For the text-containing cell, return its midpoint in [x, y] coordinate format. 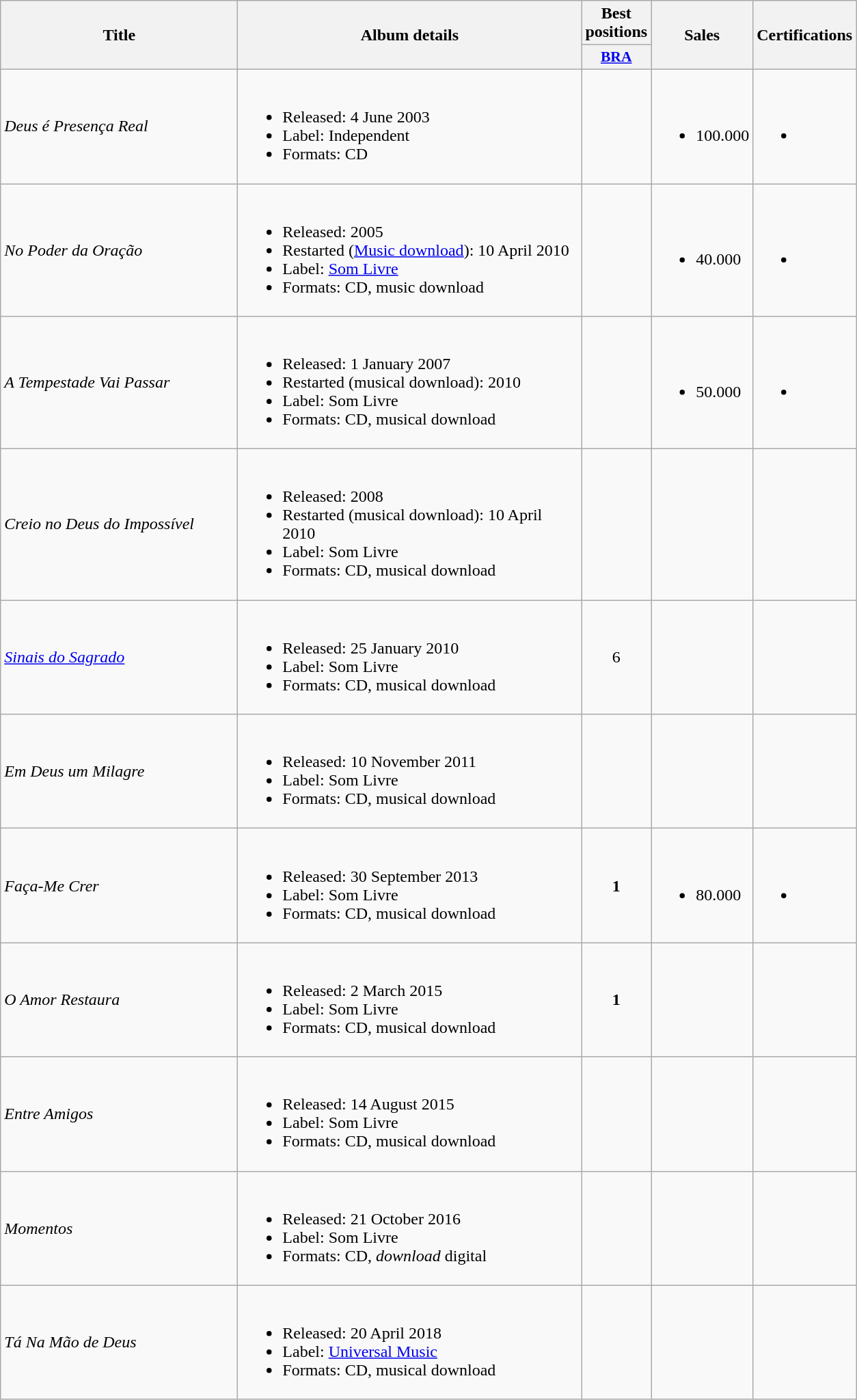
Certifications [805, 36]
Album details [410, 36]
Em Deus um Milagre [119, 771]
100.000 [703, 126]
Released: 2008Restarted (musical download): 10 April 2010Label: Som LivreFormats: CD, musical download [410, 525]
Released: 1 January 2007Restarted (musical download): 2010Label: Som LivreFormats: CD, musical download [410, 383]
Momentos [119, 1228]
50.000 [703, 383]
Released: 14 August 2015Label: Som LivreFormats: CD, musical download [410, 1114]
Tá Na Mão de Deus [119, 1343]
Entre Amigos [119, 1114]
Deus é Presença Real [119, 126]
Released: 20 April 2018Label: Universal MusicFormats: CD, musical download [410, 1343]
Creio no Deus do Impossível [119, 525]
Released: 4 June 2003Label: IndependentFormats: CD [410, 126]
Best positions [616, 23]
Sales [703, 36]
Released: 21 October 2016Label: Som LivreFormats: CD, download digital [410, 1228]
A Tempestade Vai Passar [119, 383]
BRA [616, 57]
40.000 [703, 250]
6 [616, 658]
Released: 30 September 2013Label: Som LivreFormats: CD, musical download [410, 886]
Faça-Me Crer [119, 886]
Title [119, 36]
Sinais do Sagrado [119, 658]
No Poder da Oração [119, 250]
Released: 25 January 2010Label: Som LivreFormats: CD, musical download [410, 658]
Released: 2 March 2015Label: Som LivreFormats: CD, musical download [410, 999]
Released: 2005Restarted (Music download): 10 April 2010Label: Som LivreFormats: CD, music download [410, 250]
80.000 [703, 886]
O Amor Restaura [119, 999]
Released: 10 November 2011Label: Som LivreFormats: CD, musical download [410, 771]
